For the text-containing cell, return its midpoint in [x, y] coordinate format. 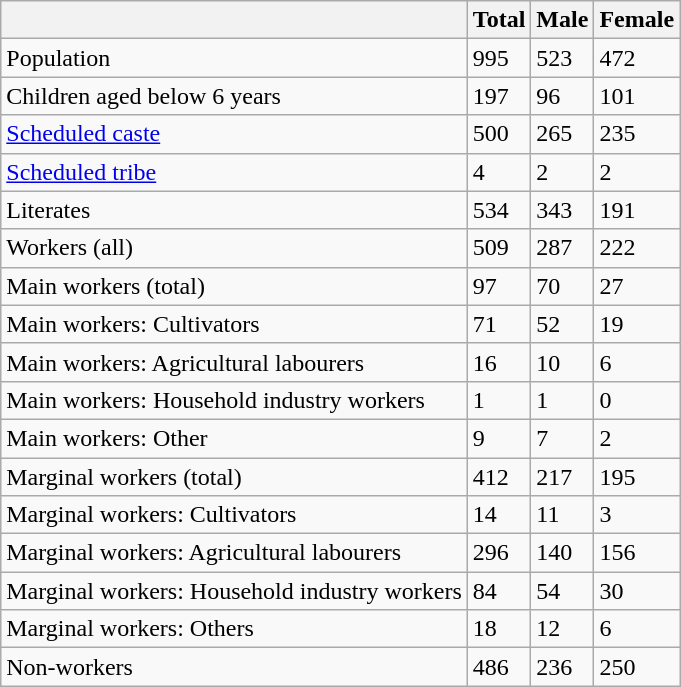
500 [499, 134]
Marginal workers: Household industry workers [234, 591]
9 [499, 438]
12 [562, 629]
Main workers: Cultivators [234, 324]
Main workers (total) [234, 286]
534 [499, 210]
Children aged below 6 years [234, 96]
30 [637, 591]
197 [499, 96]
343 [562, 210]
Non-workers [234, 667]
Scheduled caste [234, 134]
54 [562, 591]
Marginal workers: Others [234, 629]
14 [499, 515]
Main workers: Other [234, 438]
412 [499, 477]
10 [562, 362]
140 [562, 553]
71 [499, 324]
70 [562, 286]
11 [562, 515]
96 [562, 96]
52 [562, 324]
523 [562, 58]
509 [499, 248]
265 [562, 134]
Workers (all) [234, 248]
195 [637, 477]
Population [234, 58]
250 [637, 667]
Main workers: Agricultural labourers [234, 362]
101 [637, 96]
Female [637, 20]
Marginal workers (total) [234, 477]
222 [637, 248]
Literates [234, 210]
19 [637, 324]
995 [499, 58]
235 [637, 134]
Marginal workers: Cultivators [234, 515]
97 [499, 286]
217 [562, 477]
3 [637, 515]
Male [562, 20]
Main workers: Household industry workers [234, 400]
Total [499, 20]
191 [637, 210]
0 [637, 400]
287 [562, 248]
Scheduled tribe [234, 172]
4 [499, 172]
7 [562, 438]
84 [499, 591]
18 [499, 629]
27 [637, 286]
156 [637, 553]
472 [637, 58]
16 [499, 362]
486 [499, 667]
296 [499, 553]
236 [562, 667]
Marginal workers: Agricultural labourers [234, 553]
